Provide the [X, Y] coordinate of the cell's center where the given text is located.  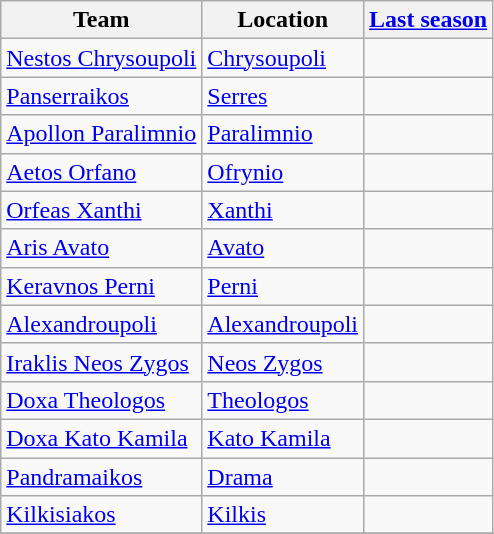
Panserraikos [102, 96]
Drama [283, 477]
Apollon Paralimnio [102, 134]
Paralimnio [283, 134]
Avato [283, 248]
Keravnos Perni [102, 286]
Kato Kamila [283, 438]
Doxa Theologos [102, 400]
Aetos Orfano [102, 172]
Theologos [283, 400]
Last season [428, 20]
Xanthi [283, 210]
Chrysoupoli [283, 58]
Iraklis Neos Zygos [102, 362]
Kilkis [283, 515]
Ofrynio [283, 172]
Doxa Kato Kamila [102, 438]
Aris Avato [102, 248]
Location [283, 20]
Serres [283, 96]
Orfeas Xanthi [102, 210]
Nestos Chrysoupoli [102, 58]
Perni [283, 286]
Team [102, 20]
Pandramaikos [102, 477]
Neos Zygos [283, 362]
Kilkisiakos [102, 515]
